Capture the cell that displays the provided text and extract its [x, y] central coordinate. 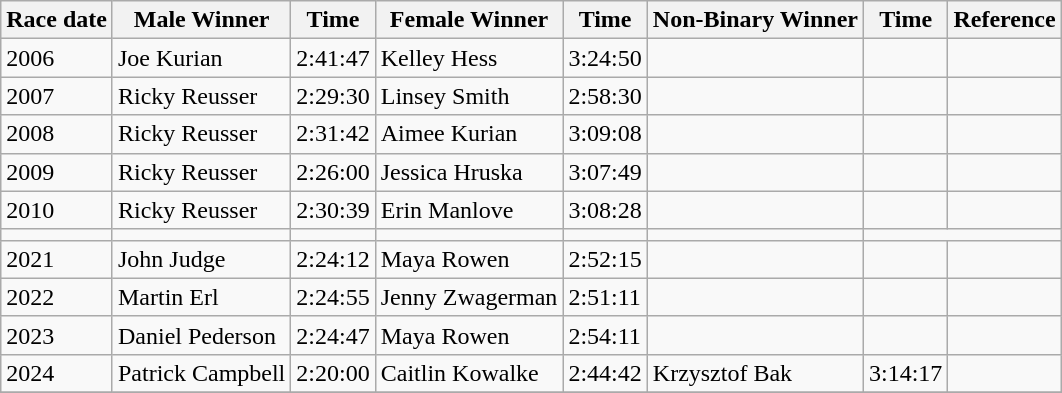
3:14:17 [905, 373]
2:26:00 [333, 172]
2008 [57, 134]
2:24:47 [333, 335]
Daniel Pederson [201, 335]
Erin Manlove [469, 210]
2:24:55 [333, 297]
3:07:49 [605, 172]
2:52:15 [605, 259]
3:09:08 [605, 134]
2:58:30 [605, 96]
3:08:28 [605, 210]
2024 [57, 373]
Caitlin Kowalke [469, 373]
2007 [57, 96]
Reference [1004, 20]
Non-Binary Winner [755, 20]
2:30:39 [333, 210]
Linsey Smith [469, 96]
2:41:47 [333, 58]
2006 [57, 58]
Patrick Campbell [201, 373]
2022 [57, 297]
2:20:00 [333, 373]
Aimee Kurian [469, 134]
2:31:42 [333, 134]
Kelley Hess [469, 58]
2:44:42 [605, 373]
John Judge [201, 259]
2:24:12 [333, 259]
Race date [57, 20]
2010 [57, 210]
Jessica Hruska [469, 172]
3:24:50 [605, 58]
Jenny Zwagerman [469, 297]
Female Winner [469, 20]
Martin Erl [201, 297]
2023 [57, 335]
2021 [57, 259]
2:51:11 [605, 297]
Joe Kurian [201, 58]
2:29:30 [333, 96]
2:54:11 [605, 335]
Krzysztof Bak [755, 373]
2009 [57, 172]
Male Winner [201, 20]
